Capture the cell that displays the provided text and extract its [X, Y] central coordinate. 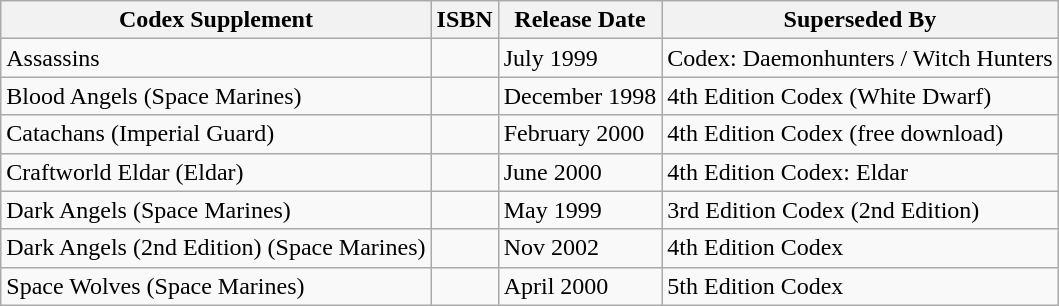
Dark Angels (2nd Edition) (Space Marines) [216, 248]
April 2000 [580, 286]
4th Edition Codex: Eldar [860, 172]
4th Edition Codex [860, 248]
5th Edition Codex [860, 286]
December 1998 [580, 96]
ISBN [464, 20]
4th Edition Codex (White Dwarf) [860, 96]
July 1999 [580, 58]
Catachans (Imperial Guard) [216, 134]
Craftworld Eldar (Eldar) [216, 172]
Nov 2002 [580, 248]
Superseded By [860, 20]
May 1999 [580, 210]
3rd Edition Codex (2nd Edition) [860, 210]
Assassins [216, 58]
Release Date [580, 20]
June 2000 [580, 172]
Codex Supplement [216, 20]
Dark Angels (Space Marines) [216, 210]
Codex: Daemonhunters / Witch Hunters [860, 58]
Space Wolves (Space Marines) [216, 286]
February 2000 [580, 134]
4th Edition Codex (free download) [860, 134]
Blood Angels (Space Marines) [216, 96]
